Scan for the cell matching the given text and deliver its (x, y) coordinate at center. 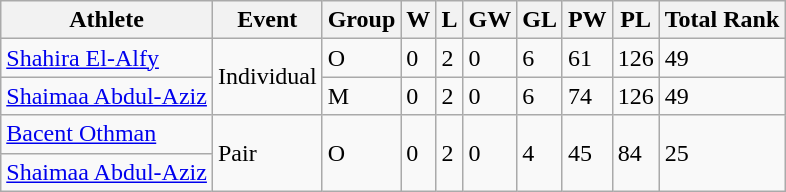
Total Rank (722, 20)
45 (587, 153)
25 (722, 153)
M (362, 96)
W (418, 20)
Pair (267, 153)
L (450, 20)
Group (362, 20)
GL (540, 20)
84 (636, 153)
Athlete (107, 20)
Shahira El-Alfy (107, 58)
Bacent Othman (107, 134)
4 (540, 153)
Individual (267, 77)
61 (587, 58)
74 (587, 96)
Event (267, 20)
PL (636, 20)
GW (490, 20)
PW (587, 20)
